Return [x, y] of the center of cell containing provided text 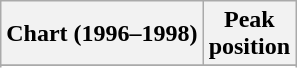
Chart (1996–1998) [102, 34]
Peakposition [249, 34]
